Capture the cell that displays the provided text and extract its [x, y] central coordinate. 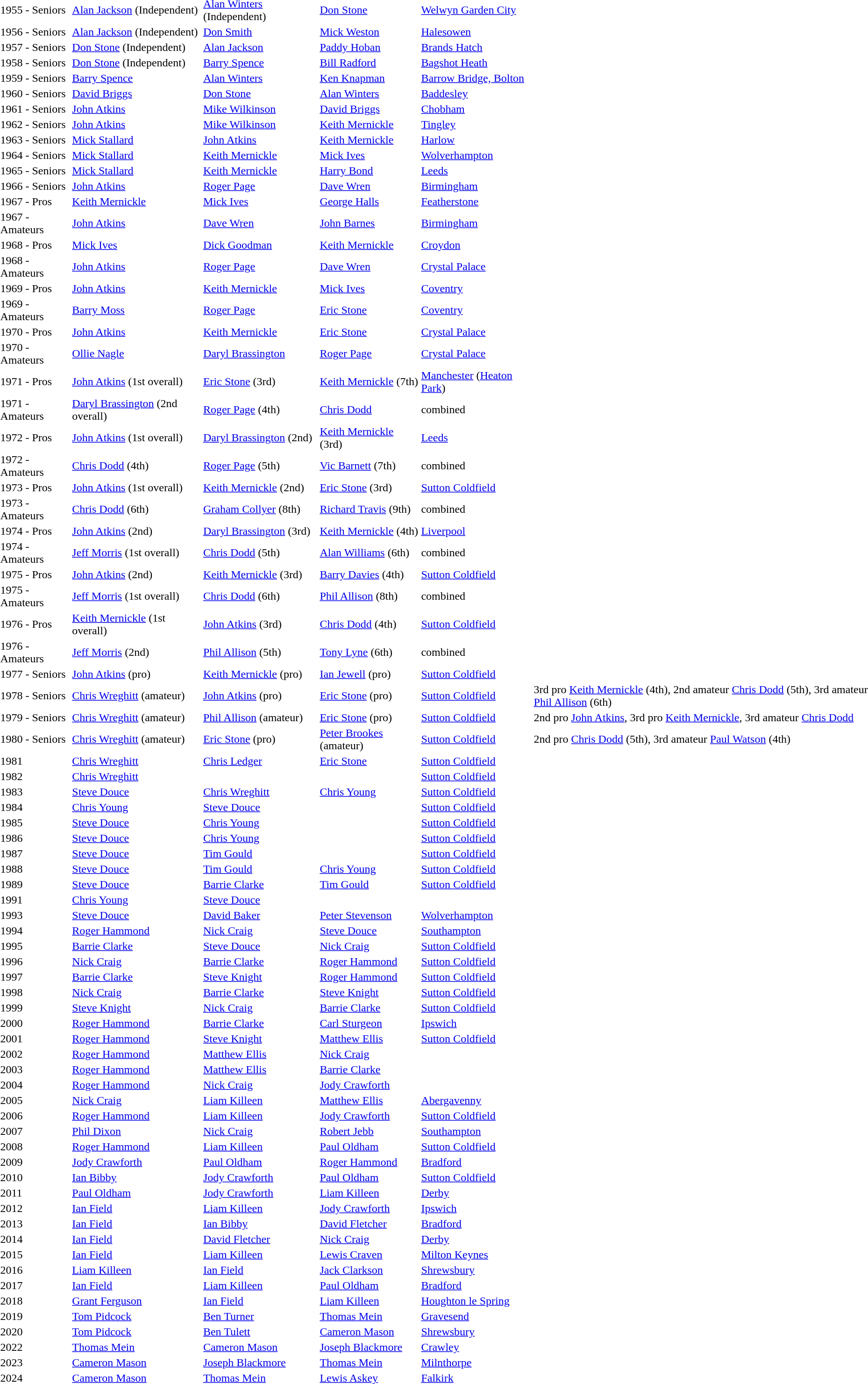
Don Smith [260, 32]
Roger Page (4th) [260, 409]
Graham Collyer (8th) [260, 509]
Ollie Nagle [136, 353]
Carl Sturgeon [369, 1023]
John Barnes [369, 223]
Peter Brookes (amateur) [369, 739]
George Halls [369, 201]
Brands Hatch [476, 47]
Alan Jackson (Independent) [136, 32]
Barry Davies (4th) [369, 574]
Houghton le Spring [476, 1301]
Milton Keynes [476, 1255]
Daryl Brassington (2nd overall) [136, 409]
Keith Mernickle (pro) [260, 674]
Abergavenny [476, 1100]
Alan Williams (6th) [369, 552]
Phil Allison (5th) [260, 653]
Grant Ferguson [136, 1301]
Bagshot Heath [476, 63]
John Atkins (3rd) [260, 624]
Paddy Hoban [369, 47]
Bill Radford [369, 63]
Daryl Brassington (3rd) [260, 531]
Phil Dixon [136, 1131]
Peter Stevenson [369, 915]
Keith Mernickle (4th) [369, 531]
Liverpool [476, 531]
Crawley [476, 1347]
Daryl Brassington (2nd) [260, 437]
David Baker [260, 915]
Phil Allison (amateur) [260, 717]
Chobham [476, 109]
Milnthorpe [476, 1362]
Ken Knapman [369, 78]
Barry Moss [136, 310]
Phil Allison (8th) [369, 596]
Featherstone [476, 201]
Chris Dodd [369, 409]
Keith Mernickle (2nd) [260, 488]
Manchester (Heaton Park) [476, 381]
Chris Ledger [260, 761]
Ian Jewell (pro) [369, 674]
Robert Jebb [369, 1131]
Baddesley [476, 93]
Ben Turner [260, 1316]
Roger Page (5th) [260, 466]
Dick Goodman [260, 245]
Chris Dodd (5th) [260, 552]
Barrow Bridge, Bolton [476, 78]
Lewis Craven [369, 1255]
Jeff Morris (2nd) [136, 653]
Keith Mernickle (1st overall) [136, 624]
Ben Tulett [260, 1332]
Daryl Brassington [260, 353]
Keith Mernickle (7th) [369, 381]
Halesowen [476, 32]
Tingley [476, 124]
Richard Travis (9th) [369, 509]
Alan Jackson [260, 47]
Harlow [476, 140]
Harry Bond [369, 171]
Gravesend [476, 1316]
Don Stone [260, 93]
Croydon [476, 245]
Tony Lyne (6th) [369, 653]
Vic Barnett (7th) [369, 466]
Mick Weston [369, 32]
Jack Clarkson [369, 1270]
